Extract the (X, Y) coordinate from the center of the cell holding the provided text.  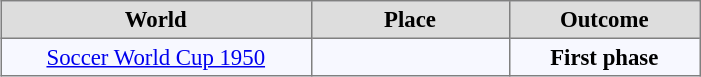
Soccer World Cup 1950 (155, 57)
Place (410, 20)
First phase (604, 57)
World (155, 20)
Outcome (604, 20)
